Capture the cell that displays the provided text and extract its (x, y) central coordinate. 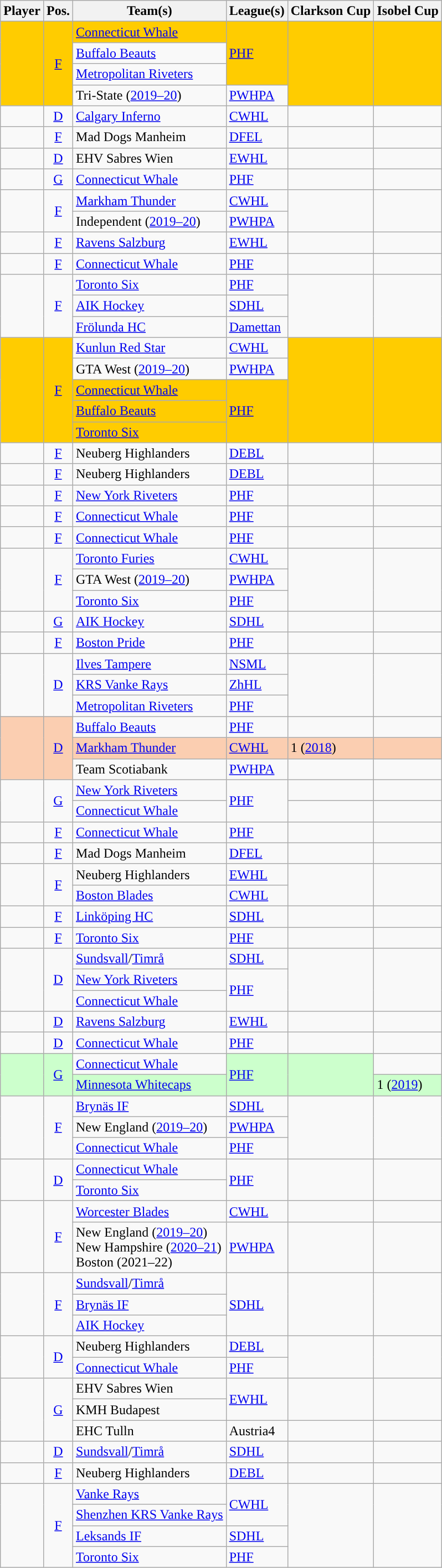
New England (2019–20) (150, 1127)
NSML (257, 664)
Worcester Blades (150, 1211)
Isobel Cup (408, 11)
Independent (2019–20) (150, 221)
Austria4 (257, 1431)
Ilves Tampere (150, 664)
KMH Budapest (150, 1410)
Team(s) (150, 11)
Player (22, 11)
Leksands IF (150, 1536)
ZhHL (257, 685)
Calgary Inferno (150, 116)
Toronto Furies (150, 558)
Damettan (257, 327)
Tri-State (2019–20) (150, 95)
Kunlun Red Star (150, 348)
Boston Pride (150, 643)
League(s) (257, 11)
New England (2019–20)New Hampshire (2020–21)Boston (2021–22) (150, 1247)
1 (2018) (331, 748)
Linköping HC (150, 916)
Minnesota Whitecaps (150, 1085)
EHC Tulln (150, 1431)
Shenzhen KRS Vanke Rays (150, 1515)
1 (2019) (408, 1085)
Team Scotiabank (150, 769)
KRS Vanke Rays (150, 685)
Vanke Rays (150, 1494)
Clarkson Cup (331, 11)
Boston Blades (150, 895)
Frölunda HC (150, 327)
Pos. (58, 11)
